Output the [x, y] coordinate of the center of the cell containing the given text.  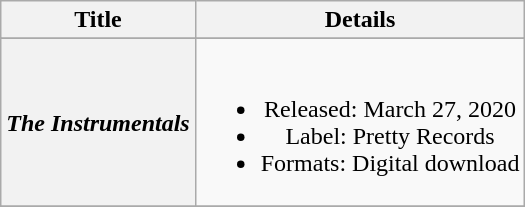
Released: March 27, 2020Label: Pretty RecordsFormats: Digital download [360, 122]
The Instrumentals [98, 122]
Title [98, 20]
Details [360, 20]
